Output the (X, Y) coordinate of the center of the cell containing the given text.  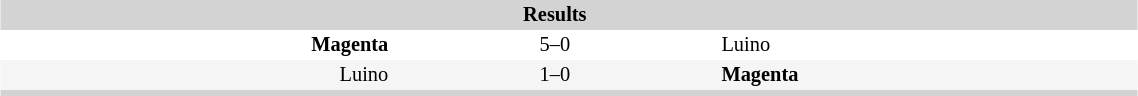
5–0 (554, 45)
1–0 (554, 75)
Results (554, 15)
